Return (X, Y) of the center of cell containing provided text 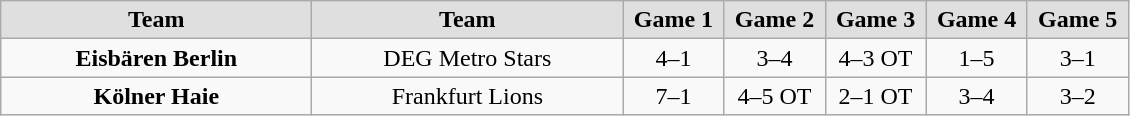
2–1 OT (876, 96)
4–5 OT (774, 96)
Game 1 (674, 20)
Frankfurt Lions (468, 96)
4–1 (674, 58)
Game 4 (976, 20)
1–5 (976, 58)
7–1 (674, 96)
3–1 (1078, 58)
Game 3 (876, 20)
Game 5 (1078, 20)
Game 2 (774, 20)
4–3 OT (876, 58)
Eisbären Berlin (156, 58)
DEG Metro Stars (468, 58)
3–2 (1078, 96)
Kölner Haie (156, 96)
